Find where the given text appears and provide that cell's center as [x, y] coordinate. 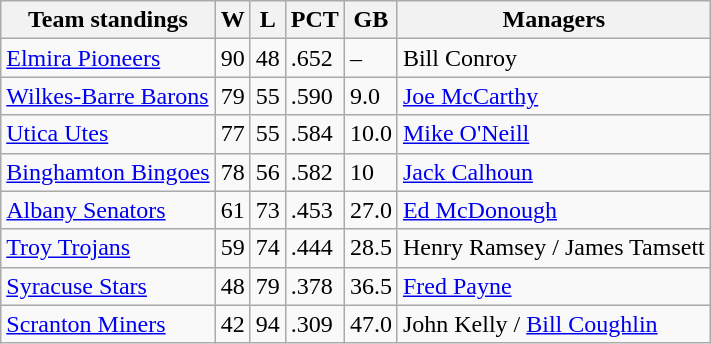
10 [370, 172]
Syracuse Stars [108, 286]
27.0 [370, 210]
.652 [314, 58]
GB [370, 20]
Bill Conroy [554, 58]
74 [268, 248]
Ed McDonough [554, 210]
.590 [314, 96]
.582 [314, 172]
10.0 [370, 134]
Elmira Pioneers [108, 58]
90 [232, 58]
61 [232, 210]
Henry Ramsey / James Tamsett [554, 248]
Troy Trojans [108, 248]
78 [232, 172]
Wilkes-Barre Barons [108, 96]
Binghamton Bingoes [108, 172]
.444 [314, 248]
Utica Utes [108, 134]
.584 [314, 134]
73 [268, 210]
42 [232, 324]
.453 [314, 210]
PCT [314, 20]
28.5 [370, 248]
Joe McCarthy [554, 96]
Fred Payne [554, 286]
W [232, 20]
36.5 [370, 286]
– [370, 58]
Mike O'Neill [554, 134]
Albany Senators [108, 210]
77 [232, 134]
L [268, 20]
.309 [314, 324]
John Kelly / Bill Coughlin [554, 324]
59 [232, 248]
.378 [314, 286]
94 [268, 324]
Team standings [108, 20]
Scranton Miners [108, 324]
Jack Calhoun [554, 172]
47.0 [370, 324]
9.0 [370, 96]
Managers [554, 20]
56 [268, 172]
